Return [X, Y] of the center of cell containing provided text 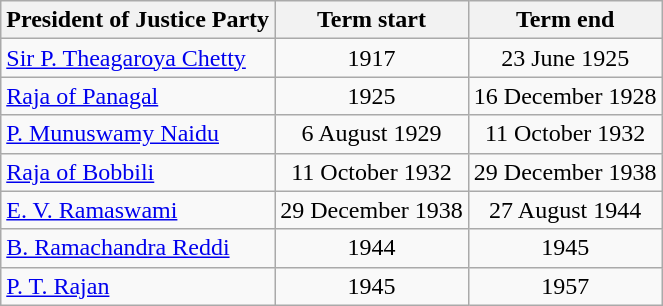
Raja of Panagal [138, 96]
B. Ramachandra Reddi [138, 248]
1917 [372, 58]
6 August 1929 [372, 134]
President of Justice Party [138, 20]
Term end [565, 20]
Raja of Bobbili [138, 172]
E. V. Ramaswami [138, 210]
27 August 1944 [565, 210]
P. T. Rajan [138, 286]
1957 [565, 286]
1944 [372, 248]
Sir P. Theagaroya Chetty [138, 58]
Term start [372, 20]
23 June 1925 [565, 58]
16 December 1928 [565, 96]
P. Munuswamy Naidu [138, 134]
1925 [372, 96]
